Pinpoint the cell where the given text exists, returning its [x, y] midpoint coordinate. 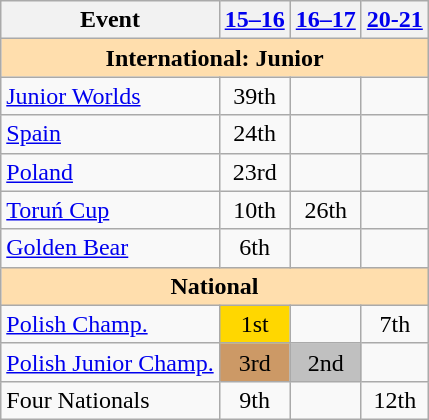
Polish Champ. [110, 324]
Four Nationals [110, 400]
Polish Junior Champ. [110, 362]
1st [254, 324]
Poland [110, 172]
2nd [326, 362]
16–17 [326, 20]
Golden Bear [110, 248]
26th [326, 210]
3rd [254, 362]
24th [254, 134]
7th [394, 324]
6th [254, 248]
International: Junior [215, 58]
National [215, 286]
23rd [254, 172]
Toruń Cup [110, 210]
Event [110, 20]
20-21 [394, 20]
39th [254, 96]
10th [254, 210]
Spain [110, 134]
Junior Worlds [110, 96]
15–16 [254, 20]
12th [394, 400]
9th [254, 400]
